Search for the cell housing the specified text and yield its [x, y] center coordinate. 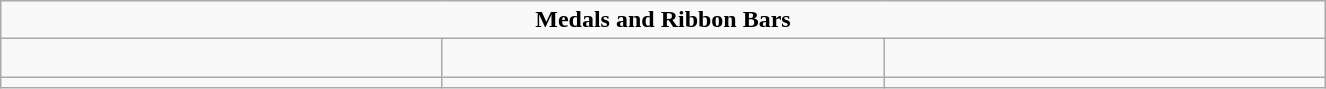
Medals and Ribbon Bars [663, 20]
